Output the (x, y) coordinate of the center of the cell containing the given text.  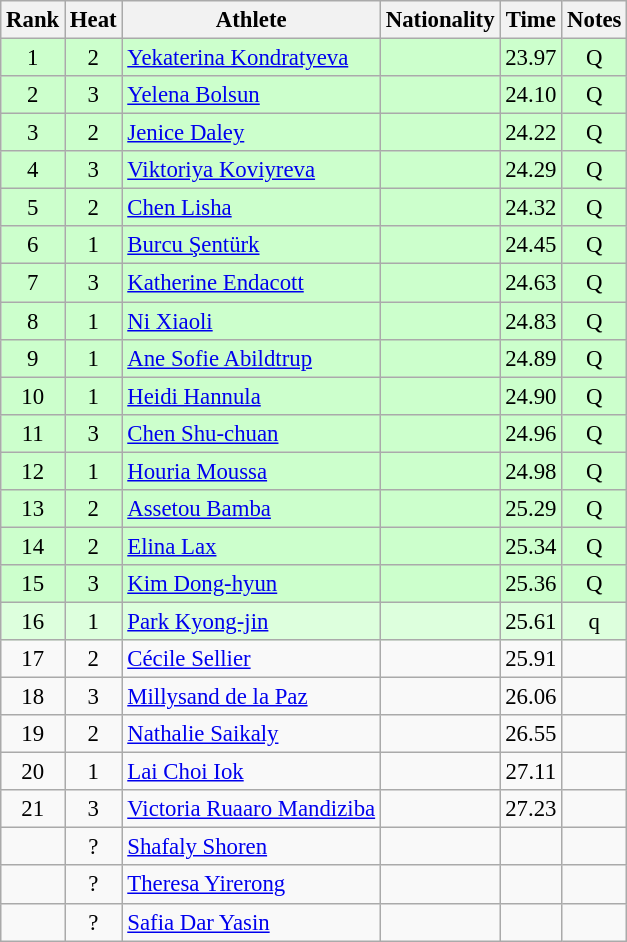
25.36 (531, 584)
Assetou Bamba (251, 509)
9 (33, 358)
27.11 (531, 772)
4 (33, 170)
24.90 (531, 396)
Athlete (251, 20)
24.89 (531, 358)
27.23 (531, 809)
11 (33, 433)
25.61 (531, 621)
24.98 (531, 471)
Shafaly Shoren (251, 847)
14 (33, 546)
Millysand de la Paz (251, 697)
Rank (33, 20)
17 (33, 659)
Chen Lisha (251, 208)
24.63 (531, 283)
Nationality (440, 20)
Park Kyong-jin (251, 621)
25.34 (531, 546)
Chen Shu-chuan (251, 433)
Yekaterina Kondratyeva (251, 58)
Heidi Hannula (251, 396)
Jenice Daley (251, 133)
Burcu Şentürk (251, 245)
Theresa Yirerong (251, 885)
15 (33, 584)
q (594, 621)
Victoria Ruaaro Mandiziba (251, 809)
13 (33, 509)
Safia Dar Yasin (251, 922)
26.55 (531, 734)
Ane Sofie Abildtrup (251, 358)
24.22 (531, 133)
Heat (94, 20)
23.97 (531, 58)
26.06 (531, 697)
20 (33, 772)
Elina Lax (251, 546)
24.32 (531, 208)
Lai Choi Iok (251, 772)
Nathalie Saikaly (251, 734)
19 (33, 734)
25.91 (531, 659)
Notes (594, 20)
8 (33, 321)
24.45 (531, 245)
10 (33, 396)
24.83 (531, 321)
Viktoriya Koviyreva (251, 170)
7 (33, 283)
Katherine Endacott (251, 283)
Houria Moussa (251, 471)
21 (33, 809)
Ni Xiaoli (251, 321)
24.96 (531, 433)
6 (33, 245)
Time (531, 20)
Cécile Sellier (251, 659)
25.29 (531, 509)
Kim Dong-hyun (251, 584)
24.29 (531, 170)
18 (33, 697)
24.10 (531, 95)
5 (33, 208)
Yelena Bolsun (251, 95)
16 (33, 621)
12 (33, 471)
